Locate the cell with the specified text and output its (x, y) center coordinate. 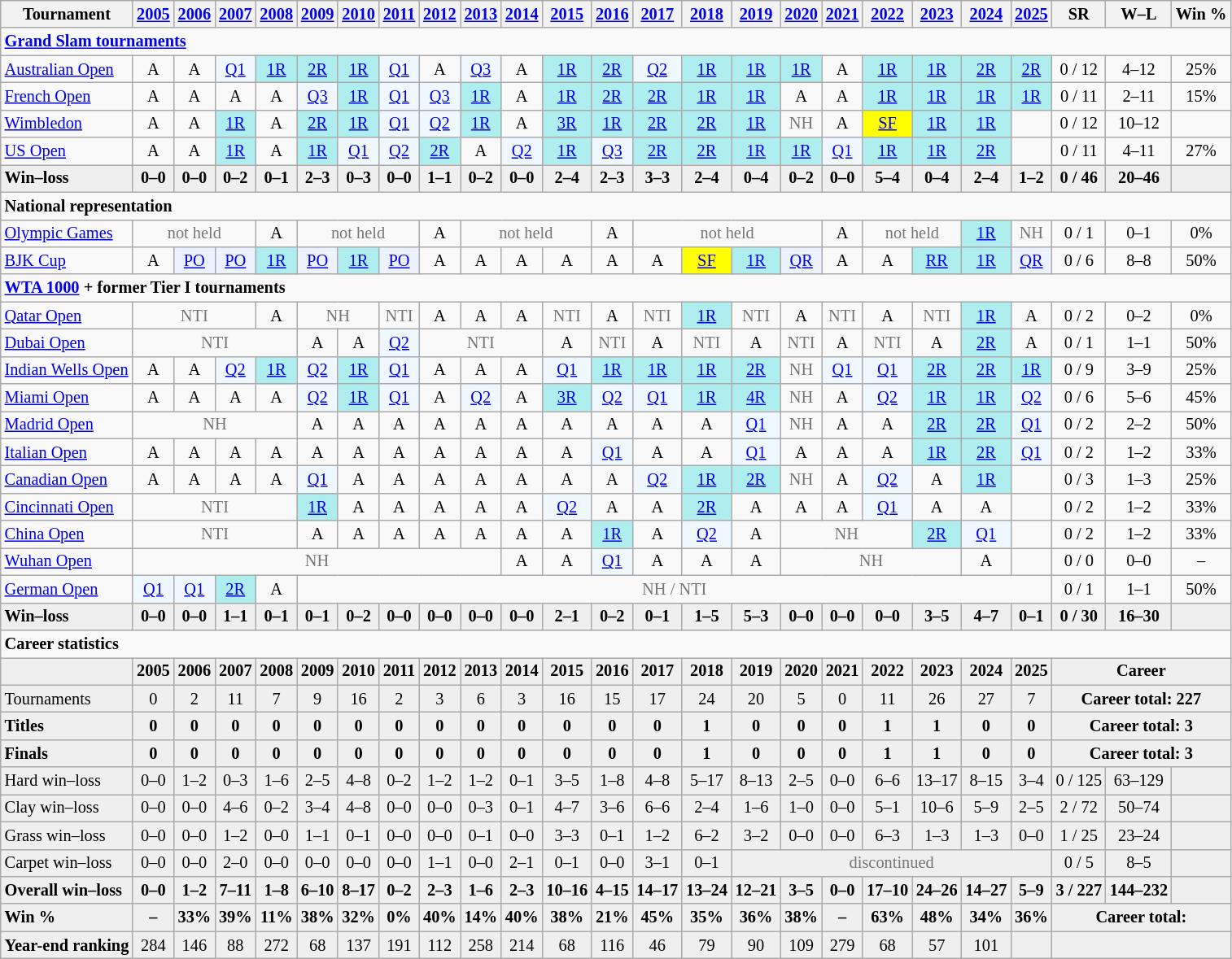
Carpet win–loss (67, 863)
258 (481, 945)
Clay win–loss (67, 808)
10–16 (566, 890)
5–1 (887, 808)
W–L (1139, 14)
6–10 (317, 890)
1 / 25 (1079, 835)
BJK Cup (67, 260)
SR (1079, 14)
112 (439, 945)
116 (612, 945)
German Open (67, 589)
17 (658, 699)
Olympic Games (67, 233)
101 (986, 945)
21% (612, 918)
16–30 (1139, 617)
Career total: 227 (1142, 699)
8–15 (986, 781)
3–9 (1139, 370)
8–17 (358, 890)
5 (801, 699)
0 / 125 (1079, 781)
15% (1201, 96)
32% (358, 918)
10–6 (937, 808)
National representation (615, 206)
63–129 (1139, 781)
20 (757, 699)
27 (986, 699)
5–6 (1139, 398)
US Open (67, 151)
0 / 3 (1079, 479)
0 / 0 (1079, 561)
24–26 (937, 890)
Canadian Open (67, 479)
14–17 (658, 890)
272 (276, 945)
137 (358, 945)
144–232 (1139, 890)
6 (481, 699)
284 (153, 945)
20–46 (1139, 178)
NH / NTI (675, 589)
0 / 5 (1079, 863)
24 (706, 699)
4R (757, 398)
46 (658, 945)
Wimbledon (67, 124)
4–12 (1139, 69)
146 (194, 945)
5–3 (757, 617)
15 (612, 699)
11% (276, 918)
14–27 (986, 890)
Miami Open (67, 398)
88 (235, 945)
48% (937, 918)
109 (801, 945)
0 / 46 (1079, 178)
3–1 (658, 863)
Dubai Open (67, 342)
1–0 (801, 808)
57 (937, 945)
Titles (67, 726)
26 (937, 699)
WTA 1000 + former Tier I tournaments (615, 288)
5–17 (706, 781)
191 (399, 945)
90 (757, 945)
8–8 (1139, 260)
8–13 (757, 781)
Career total: (1142, 918)
3–2 (757, 835)
6–3 (887, 835)
2–11 (1139, 96)
2–2 (1139, 425)
9 (317, 699)
Tournaments (67, 699)
8–5 (1139, 863)
79 (706, 945)
RR (937, 260)
5–4 (887, 178)
10–12 (1139, 124)
French Open (67, 96)
14% (481, 918)
0 / 30 (1079, 617)
Italian Open (67, 452)
279 (842, 945)
2 / 72 (1079, 808)
Career statistics (615, 643)
Grand Slam tournaments (615, 41)
Career (1142, 671)
12–21 (757, 890)
3 / 227 (1079, 890)
63% (887, 918)
Hard win–loss (67, 781)
50–74 (1139, 808)
4–6 (235, 808)
Finals (67, 753)
0 / 9 (1079, 370)
4–11 (1139, 151)
discontinued (892, 863)
Qatar Open (67, 316)
39% (235, 918)
Australian Open (67, 69)
7–11 (235, 890)
Madrid Open (67, 425)
27% (1201, 151)
13–17 (937, 781)
35% (706, 918)
2–0 (235, 863)
Grass win–loss (67, 835)
Year-end ranking (67, 945)
34% (986, 918)
China Open (67, 534)
Tournament (67, 14)
3–6 (612, 808)
6–2 (706, 835)
Wuhan Open (67, 561)
13–24 (706, 890)
Cincinnati Open (67, 507)
Overall win–loss (67, 890)
23–24 (1139, 835)
17–10 (887, 890)
1–5 (706, 617)
Indian Wells Open (67, 370)
4–15 (612, 890)
214 (522, 945)
